Return the [X, Y] coordinate for the center point of the cell that contains the specified text.  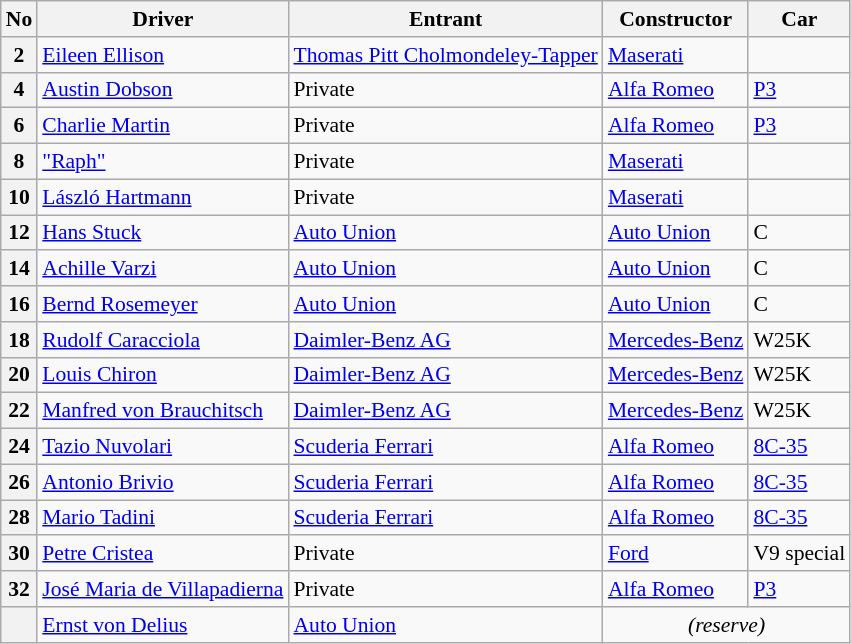
(reserve) [726, 625]
8 [20, 162]
32 [20, 589]
Entrant [445, 19]
Antonio Brivio [162, 482]
16 [20, 304]
Hans Stuck [162, 233]
28 [20, 518]
14 [20, 269]
Louis Chiron [162, 375]
Driver [162, 19]
Ford [676, 554]
Eileen Ellison [162, 55]
18 [20, 340]
Car [799, 19]
20 [20, 375]
László Hartmann [162, 197]
Manfred von Brauchitsch [162, 411]
Thomas Pitt Cholmondeley-Tapper [445, 55]
26 [20, 482]
Petre Cristea [162, 554]
Charlie Martin [162, 126]
30 [20, 554]
V9 special [799, 554]
Constructor [676, 19]
2 [20, 55]
No [20, 19]
Bernd Rosemeyer [162, 304]
10 [20, 197]
6 [20, 126]
Austin Dobson [162, 90]
José Maria de Villapadierna [162, 589]
Mario Tadini [162, 518]
4 [20, 90]
Rudolf Caracciola [162, 340]
Tazio Nuvolari [162, 447]
22 [20, 411]
"Raph" [162, 162]
12 [20, 233]
Achille Varzi [162, 269]
Ernst von Delius [162, 625]
24 [20, 447]
